Return (x, y) of the center of cell containing provided text 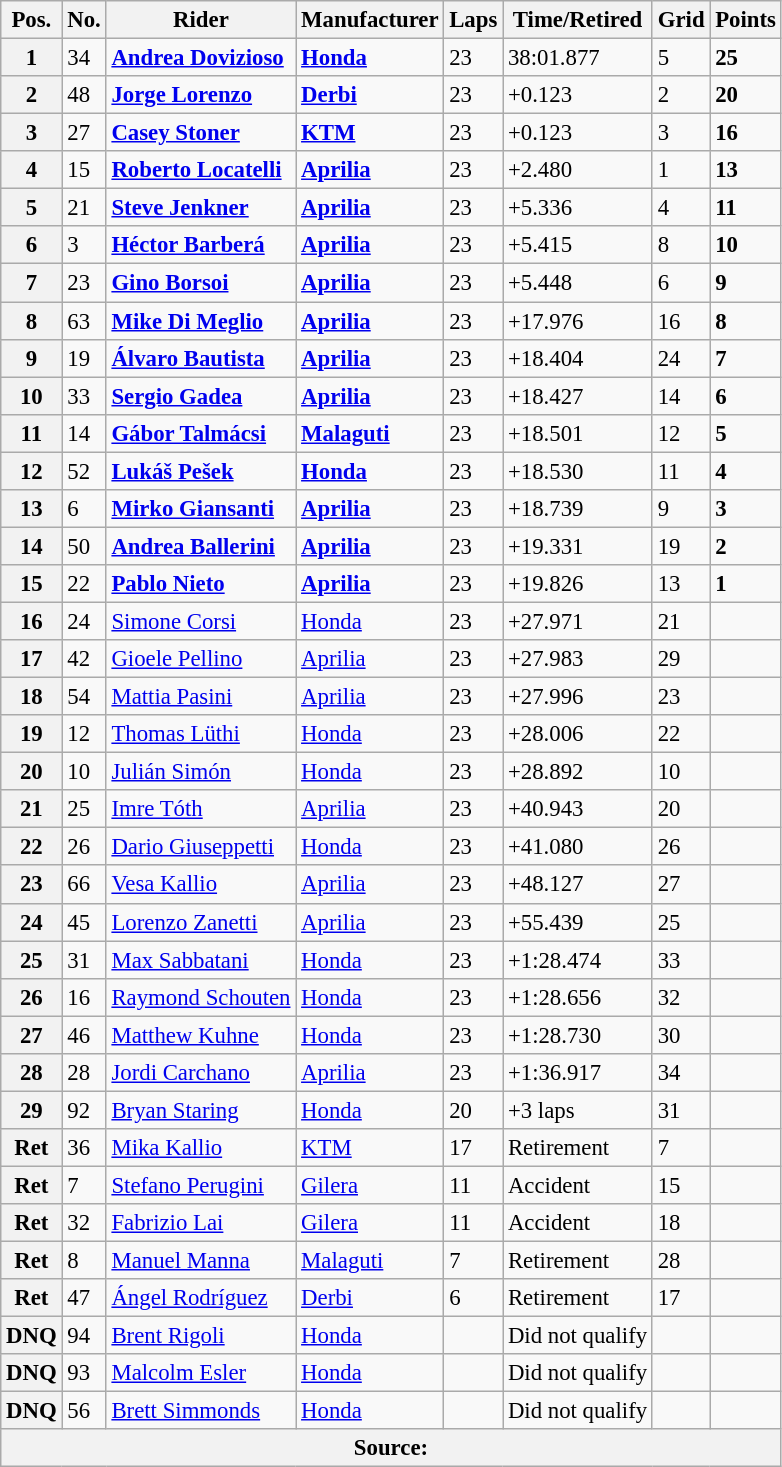
+3 laps (578, 1110)
Lukáš Pešek (201, 471)
Raymond Schouten (201, 997)
+18.530 (578, 471)
47 (84, 1298)
38:01.877 (578, 58)
Matthew Kuhne (201, 1035)
Mike Di Meglio (201, 321)
+2.480 (578, 170)
+41.080 (578, 847)
Vesa Kallio (201, 885)
Gábor Talmácsi (201, 433)
48 (84, 95)
Ángel Rodríguez (201, 1298)
Lorenzo Zanetti (201, 922)
Álvaro Bautista (201, 358)
Max Sabbatani (201, 960)
+27.996 (578, 697)
+48.127 (578, 885)
Jordi Carchano (201, 1073)
52 (84, 471)
+1:28.474 (578, 960)
Pablo Nieto (201, 584)
Sergio Gadea (201, 396)
+28.892 (578, 772)
Fabrizio Lai (201, 1223)
+5.415 (578, 245)
+5.448 (578, 283)
Pos. (32, 20)
Mirko Giansanti (201, 509)
56 (84, 1411)
66 (84, 885)
Manuel Manna (201, 1261)
Andrea Dovizioso (201, 58)
+18.427 (578, 396)
+1:36.917 (578, 1073)
Dario Giuseppetti (201, 847)
63 (84, 321)
Imre Tóth (201, 809)
Mattia Pasini (201, 697)
+19.331 (578, 546)
Mika Kallio (201, 1148)
Julián Simón (201, 772)
Brent Rigoli (201, 1336)
No. (84, 20)
+27.971 (578, 621)
+18.404 (578, 358)
93 (84, 1373)
30 (680, 1035)
+1:28.656 (578, 997)
Rider (201, 20)
Andrea Ballerini (201, 546)
Grid (680, 20)
+27.983 (578, 659)
Time/Retired (578, 20)
Jorge Lorenzo (201, 95)
Gioele Pellino (201, 659)
36 (84, 1148)
Simone Corsi (201, 621)
Bryan Staring (201, 1110)
45 (84, 922)
Brett Simmonds (201, 1411)
54 (84, 697)
Casey Stoner (201, 133)
46 (84, 1035)
Stefano Perugini (201, 1185)
+1:28.730 (578, 1035)
+17.976 (578, 321)
+5.336 (578, 208)
Roberto Locatelli (201, 170)
Thomas Lüthi (201, 734)
92 (84, 1110)
+18.501 (578, 433)
50 (84, 546)
Laps (474, 20)
42 (84, 659)
+19.826 (578, 584)
Steve Jenkner (201, 208)
94 (84, 1336)
Manufacturer (370, 20)
Héctor Barberá (201, 245)
+40.943 (578, 809)
+55.439 (578, 922)
+18.739 (578, 509)
+28.006 (578, 734)
Malcolm Esler (201, 1373)
Points (746, 20)
Gino Borsoi (201, 283)
